For the text-containing cell, return its midpoint in (X, Y) coordinate format. 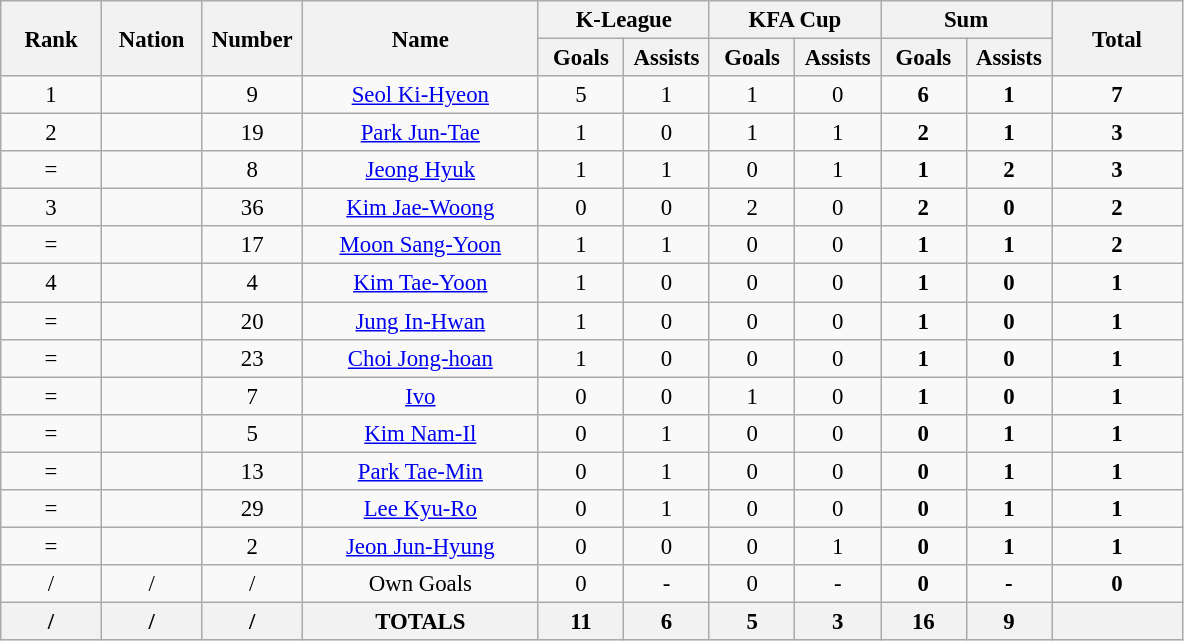
Kim Tae-Yoon (421, 283)
Kim Nam-Il (421, 433)
36 (252, 208)
19 (252, 133)
23 (252, 358)
Jeong Hyuk (421, 170)
17 (252, 245)
11 (581, 621)
Jung In-Hwan (421, 321)
Total (1118, 38)
Ivo (421, 396)
Number (252, 38)
Seol Ki-Hyeon (421, 95)
K-League (624, 20)
Own Goals (421, 584)
Lee Kyu-Ro (421, 509)
29 (252, 509)
Name (421, 38)
20 (252, 321)
13 (252, 471)
Jeon Jun-Hyung (421, 546)
16 (923, 621)
8 (252, 170)
Choi Jong-hoan (421, 358)
Sum (966, 20)
Moon Sang-Yoon (421, 245)
Kim Jae-Woong (421, 208)
Park Jun-Tae (421, 133)
Rank (52, 38)
KFA Cup (794, 20)
Nation (152, 38)
Park Tae-Min (421, 471)
TOTALS (421, 621)
